Detect which cell encompasses the target text, then output its (x, y) center coordinate. 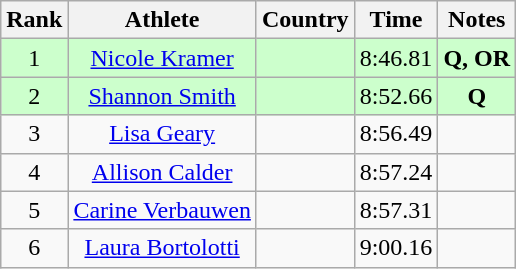
Athlete (162, 20)
Laura Bortolotti (162, 248)
9:00.16 (396, 248)
5 (34, 210)
Time (396, 20)
Nicole Kramer (162, 58)
8:46.81 (396, 58)
8:52.66 (396, 96)
1 (34, 58)
8:57.24 (396, 172)
Lisa Geary (162, 134)
Q (477, 96)
Notes (477, 20)
2 (34, 96)
Carine Verbauwen (162, 210)
8:57.31 (396, 210)
4 (34, 172)
8:56.49 (396, 134)
6 (34, 248)
Country (305, 20)
3 (34, 134)
Shannon Smith (162, 96)
Allison Calder (162, 172)
Rank (34, 20)
Q, OR (477, 58)
